Scan for the cell matching the given text and deliver its [x, y] coordinate at center. 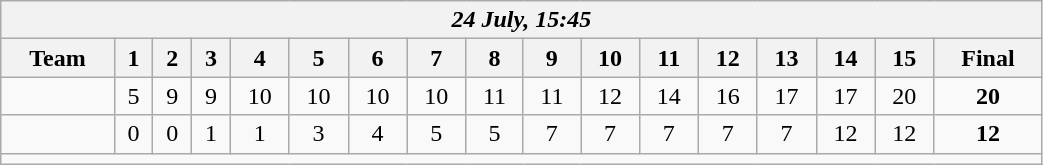
8 [494, 58]
24 July, 15:45 [522, 20]
6 [378, 58]
16 [728, 96]
15 [904, 58]
Team [58, 58]
13 [786, 58]
2 [172, 58]
Final [988, 58]
